Provide the [x, y] coordinate of the cell's center where the given text is located.  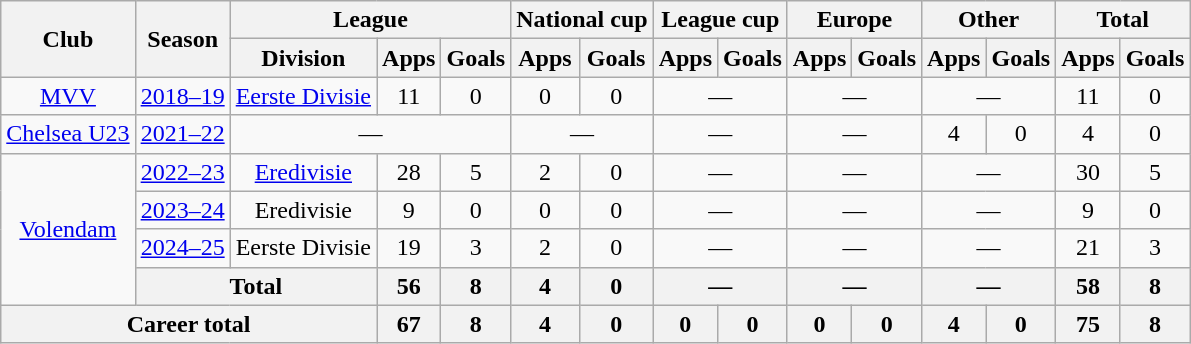
League cup [720, 20]
58 [1088, 286]
75 [1088, 324]
Chelsea U23 [68, 134]
Division [303, 58]
56 [409, 286]
Career total [189, 324]
2021–22 [182, 134]
Club [68, 39]
League [370, 20]
Other [989, 20]
National cup [582, 20]
MVV [68, 96]
2022–23 [182, 172]
2018–19 [182, 96]
2023–24 [182, 210]
Volendam [68, 229]
19 [409, 248]
Europe [854, 20]
2024–25 [182, 248]
30 [1088, 172]
67 [409, 324]
21 [1088, 248]
Season [182, 39]
28 [409, 172]
